Locate the cell with the specified text and output its [x, y] center coordinate. 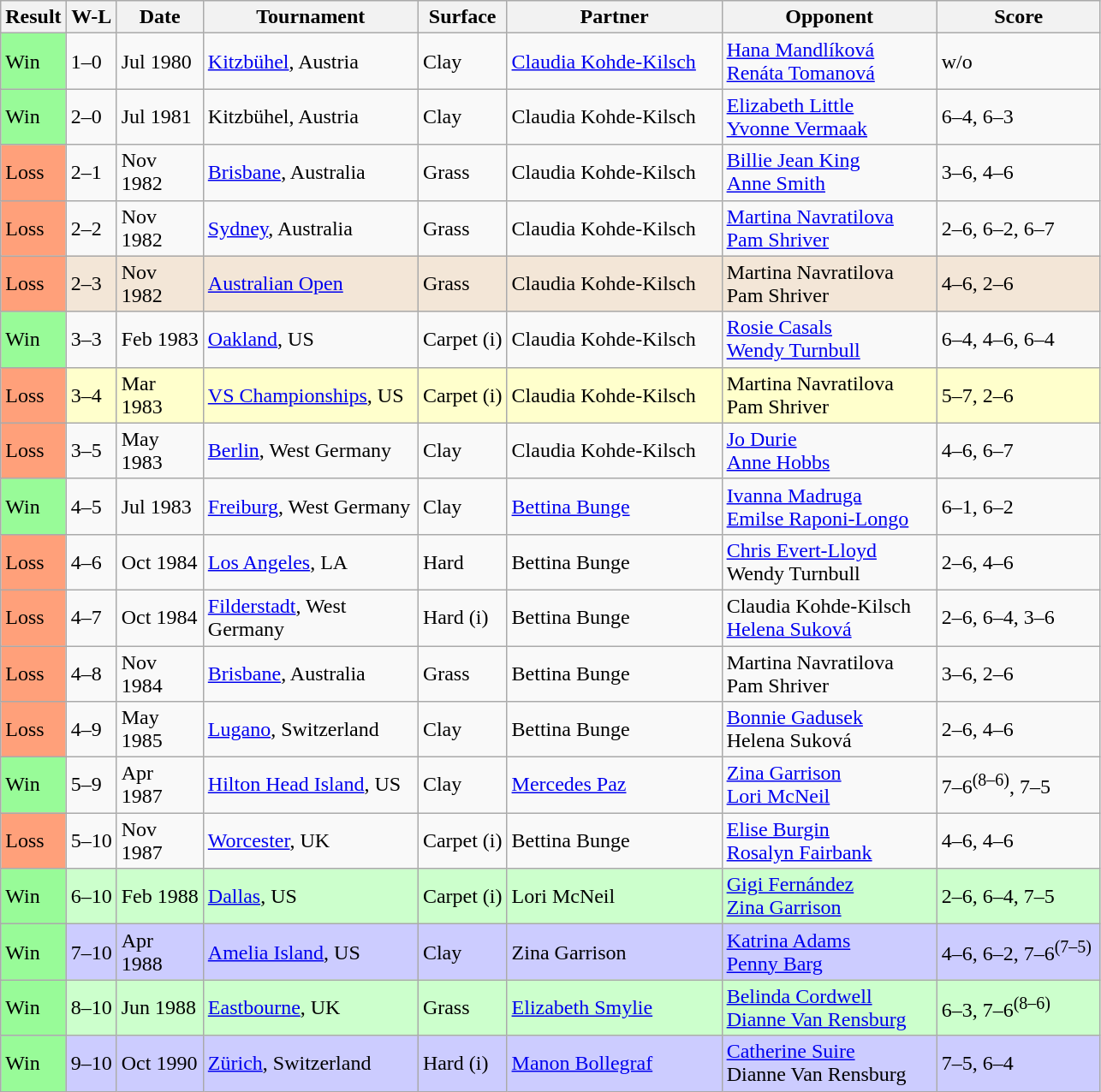
4–6, 2–6 [1019, 284]
Jul 1981 [159, 116]
Opponent [829, 17]
Bonnie Gadusek Helena Suková [829, 729]
Eastbourne, UK [310, 1008]
1–0 [91, 62]
W-L [91, 17]
3–4 [91, 395]
Mercedes Paz [615, 786]
Zürich, Switzerland [310, 1063]
5–9 [91, 786]
Australian Open [310, 284]
Sydney, Australia [310, 228]
2–6, 6–4, 7–5 [1019, 897]
Mar 1983 [159, 395]
6–3, 7–6(8–6) [1019, 1008]
8–10 [91, 1008]
2–2 [91, 228]
Billie Jean King Anne Smith [829, 173]
5–10 [91, 840]
Los Angeles, LA [310, 561]
5–7, 2–6 [1019, 395]
4–8 [91, 673]
Catherine Suire Dianne Van Rensburg [829, 1063]
Zina Garrison [615, 952]
4–7 [91, 618]
Apr 1988 [159, 952]
Feb 1983 [159, 339]
3–6, 4–6 [1019, 173]
May 1983 [159, 450]
May 1985 [159, 729]
Oct 1990 [159, 1063]
Partner [615, 17]
Tournament [310, 17]
Jul 1980 [159, 62]
6–4, 4–6, 6–4 [1019, 339]
3–6, 2–6 [1019, 673]
Apr 1987 [159, 786]
4–6, 4–6 [1019, 840]
Date [159, 17]
VS Championships, US [310, 395]
Lugano, Switzerland [310, 729]
4–6, 6–7 [1019, 450]
Dallas, US [310, 897]
Elizabeth Little Yvonne Vermaak [829, 116]
Hana Mandlíková Renáta Tomanová [829, 62]
Result [33, 17]
Surface [462, 17]
Belinda Cordwell Dianne Van Rensburg [829, 1008]
Ivanna Madruga Emilse Raponi-Longo [829, 507]
3–3 [91, 339]
7–6(8–6), 7–5 [1019, 786]
Amelia Island, US [310, 952]
Chris Evert-Lloyd Wendy Turnbull [829, 561]
Filderstadt, West Germany [310, 618]
Oakland, US [310, 339]
2–6, 6–2, 6–7 [1019, 228]
Worcester, UK [310, 840]
7–5, 6–4 [1019, 1063]
3–5 [91, 450]
2–3 [91, 284]
Hilton Head Island, US [310, 786]
Elise Burgin Rosalyn Fairbank [829, 840]
7–10 [91, 952]
Nov 1984 [159, 673]
Jo Durie Anne Hobbs [829, 450]
Lori McNeil [615, 897]
Rosie Casals Wendy Turnbull [829, 339]
6–4, 6–3 [1019, 116]
Feb 1988 [159, 897]
Hard [462, 561]
2–6, 6–4, 3–6 [1019, 618]
Katrina Adams Penny Barg [829, 952]
4–9 [91, 729]
Jul 1983 [159, 507]
Score [1019, 17]
Elizabeth Smylie [615, 1008]
Gigi Fernández Zina Garrison [829, 897]
6–1, 6–2 [1019, 507]
Nov 1987 [159, 840]
Jun 1988 [159, 1008]
4–6, 6–2, 7–6(7–5) [1019, 952]
9–10 [91, 1063]
4–5 [91, 507]
4–6 [91, 561]
6–10 [91, 897]
2–0 [91, 116]
2–1 [91, 173]
Claudia Kohde-Kilsch Helena Suková [829, 618]
Manon Bollegraf [615, 1063]
Zina Garrison Lori McNeil [829, 786]
w/o [1019, 62]
Freiburg, West Germany [310, 507]
Berlin, West Germany [310, 450]
